Provide the [X, Y] coordinate of the cell's center where the given text is located.  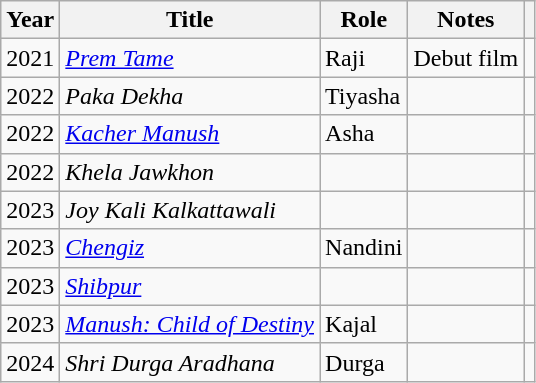
Durga [364, 362]
Joy Kali Kalkattawali [190, 210]
Title [190, 20]
Kajal [364, 324]
2024 [30, 362]
Prem Tame [190, 58]
Raji [364, 58]
2021 [30, 58]
Manush: Child of Destiny [190, 324]
Year [30, 20]
Paka Dekha [190, 96]
Khela Jawkhon [190, 172]
Chengiz [190, 248]
Tiyasha [364, 96]
Role [364, 20]
Shri Durga Aradhana [190, 362]
Notes [466, 20]
Debut film [466, 58]
Kacher Manush [190, 134]
Asha [364, 134]
Nandini [364, 248]
Shibpur [190, 286]
